Return the (x, y) coordinate for the center point of the cell that contains the specified text.  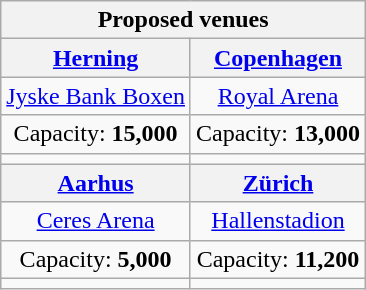
Capacity: 15,000 (96, 134)
Capacity: 11,200 (278, 259)
Jyske Bank Boxen (96, 96)
Capacity: 5,000 (96, 259)
Copenhagen (278, 58)
Capacity: 13,000 (278, 134)
Zürich (278, 183)
Proposed venues (184, 20)
Ceres Arena (96, 221)
Hallenstadion (278, 221)
Royal Arena (278, 96)
Aarhus (96, 183)
Herning (96, 58)
